Scan for the cell matching the given text and deliver its [x, y] coordinate at center. 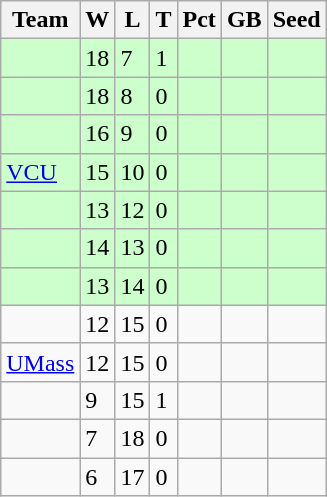
UMass [40, 362]
W [98, 20]
8 [132, 96]
Seed [296, 20]
6 [98, 477]
Team [40, 20]
VCU [40, 172]
GB [244, 20]
10 [132, 172]
L [132, 20]
T [164, 20]
17 [132, 477]
Pct [199, 20]
16 [98, 134]
